Detect which cell encompasses the target text, then output its [X, Y] center coordinate. 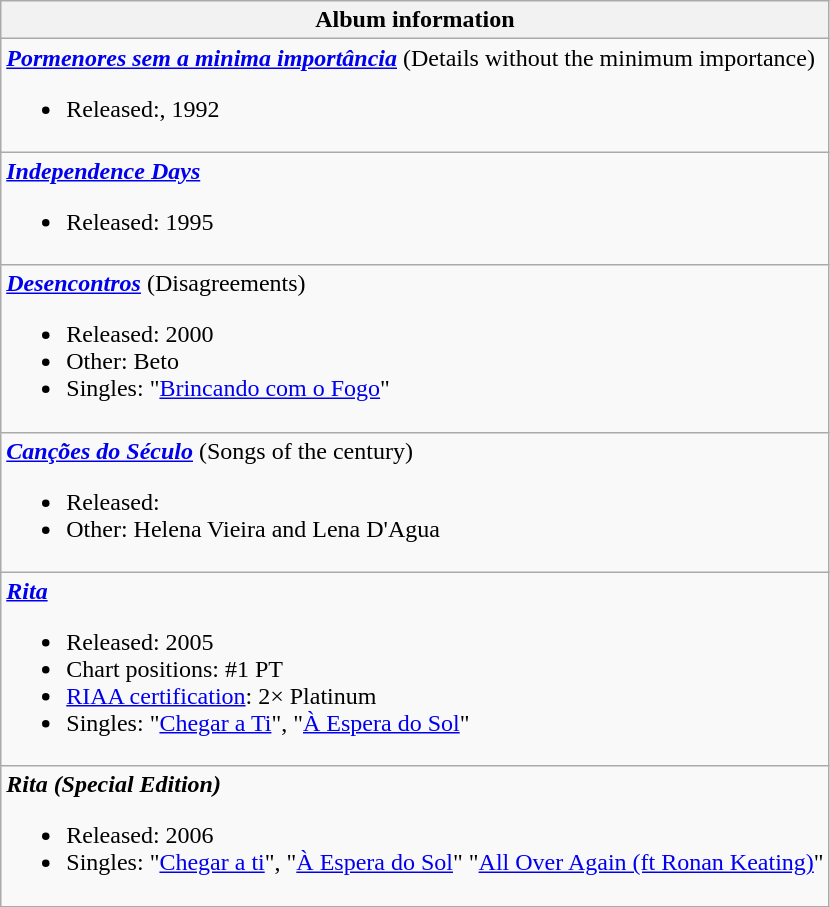
Album information [415, 20]
RitaReleased: 2005Chart positions: #1 PTRIAA certification: 2× PlatinumSingles: "Chegar a Ti", "À Espera do Sol" [415, 669]
Rita (Special Edition)Released: 2006Singles: "Chegar a ti", "À Espera do Sol" "All Over Again (ft Ronan Keating)" [415, 836]
Independence DaysReleased: 1995 [415, 208]
Canções do Século (Songs of the century)Released:Other: Helena Vieira and Lena D'Agua [415, 502]
Pormenores sem a minima importância (Details without the minimum importance)Released:, 1992 [415, 96]
Desencontros (Disagreements)Released: 2000Other: BetoSingles: "Brincando com o Fogo" [415, 348]
